Identify which cell holds the provided text, then report its [X, Y] central coordinate. 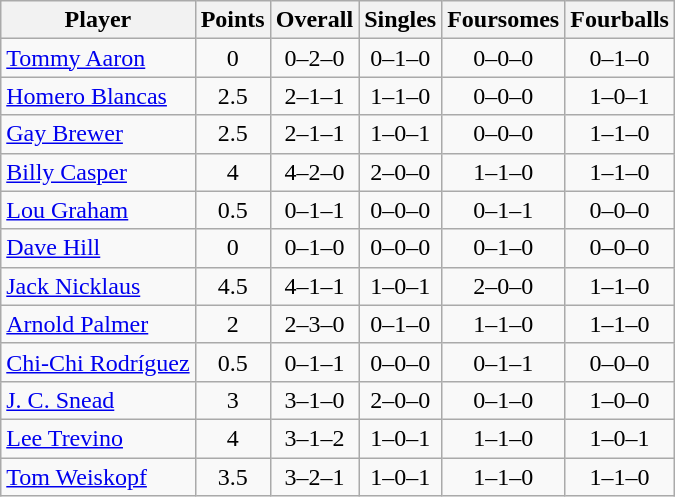
Points [232, 20]
Overall [314, 20]
Singles [400, 20]
3 [232, 400]
Tom Weiskopf [98, 477]
Tommy Aaron [98, 58]
J. C. Snead [98, 400]
4–1–1 [314, 286]
Billy Casper [98, 172]
2 [232, 324]
Foursomes [504, 20]
3–1–0 [314, 400]
Chi-Chi Rodríguez [98, 362]
1–0–0 [620, 400]
2–3–0 [314, 324]
Arnold Palmer [98, 324]
Lou Graham [98, 210]
Homero Blancas [98, 96]
Dave Hill [98, 248]
0–2–0 [314, 58]
Lee Trevino [98, 438]
4.5 [232, 286]
3–2–1 [314, 477]
Jack Nicklaus [98, 286]
3.5 [232, 477]
Player [98, 20]
Gay Brewer [98, 134]
4–2–0 [314, 172]
3–1–2 [314, 438]
Fourballs [620, 20]
